Identify which cell holds the provided text, then report its [x, y] central coordinate. 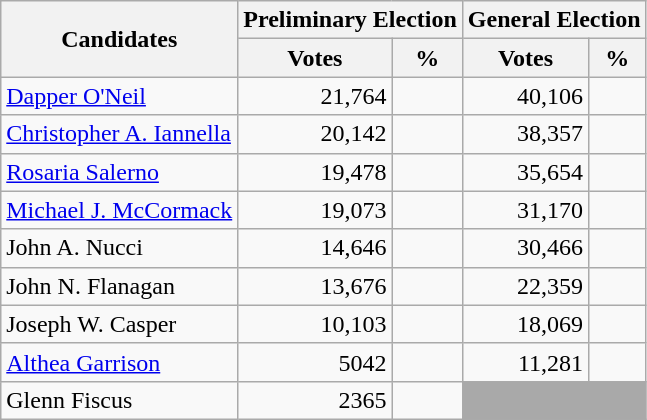
Joseph W. Casper [120, 324]
Preliminary Election [350, 20]
Rosaria Salerno [120, 172]
19,478 [315, 172]
Glenn Fiscus [120, 400]
11,281 [525, 362]
18,069 [525, 324]
5042 [315, 362]
Althea Garrison [120, 362]
20,142 [315, 134]
Candidates [120, 39]
10,103 [315, 324]
19,073 [315, 210]
22,359 [525, 286]
General Election [554, 20]
35,654 [525, 172]
John N. Flanagan [120, 286]
30,466 [525, 248]
John A. Nucci [120, 248]
Michael J. McCormack [120, 210]
21,764 [315, 96]
2365 [315, 400]
40,106 [525, 96]
38,357 [525, 134]
14,646 [315, 248]
31,170 [525, 210]
13,676 [315, 286]
Christopher A. Iannella [120, 134]
Dapper O'Neil [120, 96]
